Detect which cell encompasses the target text, then output its (X, Y) center coordinate. 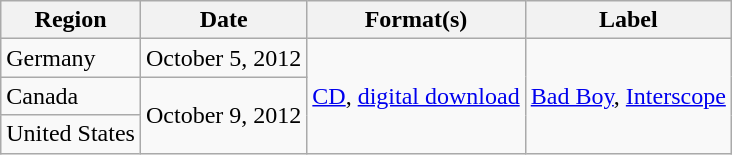
Bad Boy, Interscope (628, 96)
Canada (71, 96)
United States (71, 134)
Format(s) (416, 20)
Label (628, 20)
Date (223, 20)
October 9, 2012 (223, 115)
Region (71, 20)
CD, digital download (416, 96)
October 5, 2012 (223, 58)
Germany (71, 58)
